Capture the cell that displays the provided text and extract its [X, Y] central coordinate. 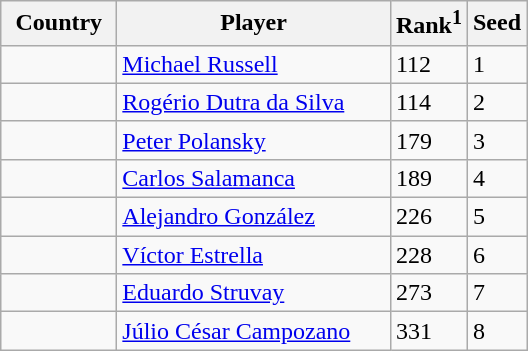
Rogério Dutra da Silva [254, 102]
Eduardo Struvay [254, 293]
Víctor Estrella [254, 255]
Michael Russell [254, 64]
Alejandro González [254, 217]
Júlio César Campozano [254, 331]
5 [496, 217]
112 [428, 64]
331 [428, 331]
4 [496, 178]
179 [428, 140]
Peter Polansky [254, 140]
7 [496, 293]
2 [496, 102]
6 [496, 255]
3 [496, 140]
8 [496, 331]
114 [428, 102]
Country [59, 24]
273 [428, 293]
226 [428, 217]
Rank1 [428, 24]
Carlos Salamanca [254, 178]
Player [254, 24]
189 [428, 178]
Seed [496, 24]
1 [496, 64]
228 [428, 255]
